From the cell containing the given text, extract its center point as (X, Y) coordinate. 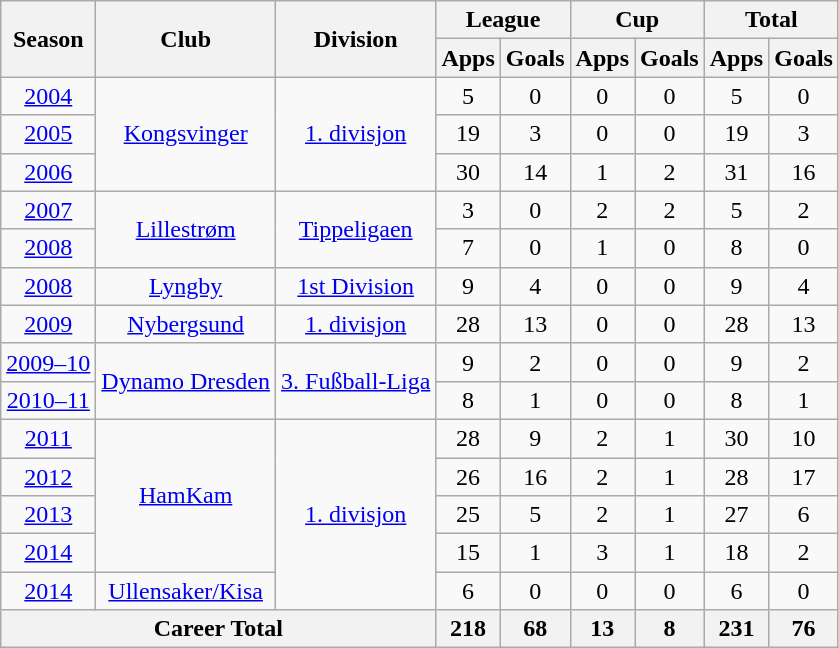
2010–11 (48, 400)
Career Total (218, 629)
2009 (48, 324)
10 (804, 438)
3. Fußball-Liga (356, 381)
Cup (637, 20)
2012 (48, 477)
15 (468, 553)
76 (804, 629)
2009–10 (48, 362)
7 (468, 248)
2013 (48, 515)
Club (186, 39)
HamKam (186, 495)
Dynamo Dresden (186, 381)
Tippeligaen (356, 229)
231 (736, 629)
18 (736, 553)
Division (356, 39)
Season (48, 39)
Total (771, 20)
68 (535, 629)
Ullensaker/Kisa (186, 591)
Lyngby (186, 286)
2004 (48, 96)
14 (535, 172)
26 (468, 477)
Nybergsund (186, 324)
Kongsvinger (186, 134)
League (503, 20)
25 (468, 515)
2007 (48, 210)
2011 (48, 438)
17 (804, 477)
27 (736, 515)
Lillestrøm (186, 229)
1st Division (356, 286)
2006 (48, 172)
2005 (48, 134)
31 (736, 172)
218 (468, 629)
